For the text-containing cell, return its midpoint in (X, Y) coordinate format. 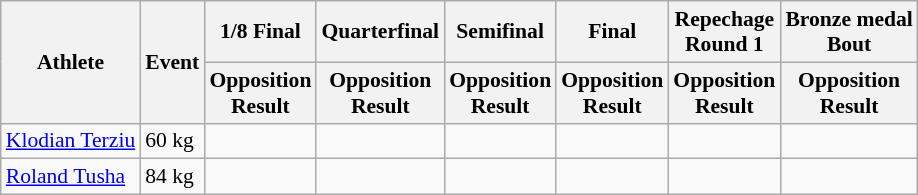
Athlete (71, 62)
Semifinal (500, 32)
84 kg (172, 177)
Roland Tusha (71, 177)
1/8 Final (260, 32)
Quarterfinal (380, 32)
RepechageRound 1 (724, 32)
60 kg (172, 141)
Final (612, 32)
Klodian Terziu (71, 141)
Bronze medalBout (848, 32)
Event (172, 62)
